Identify which cell holds the provided text, then report its [x, y] central coordinate. 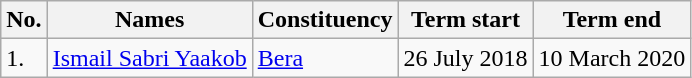
Term start [466, 20]
Constituency [325, 20]
Term end [612, 20]
1. [24, 58]
No. [24, 20]
10 March 2020 [612, 58]
26 July 2018 [466, 58]
Bera [325, 58]
Ismail Sabri Yaakob [150, 58]
Names [150, 20]
